Detect which cell encompasses the target text, then output its [X, Y] center coordinate. 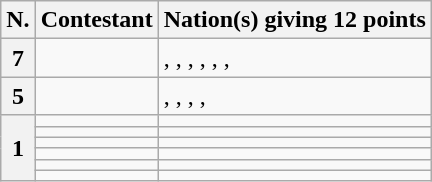
N. [18, 20]
1 [18, 148]
7 [18, 58]
5 [18, 96]
Contestant [96, 20]
, , , , [294, 96]
Nation(s) giving 12 points [294, 20]
, , , , , , [294, 58]
